From the cell containing the given text, extract its center point as (x, y) coordinate. 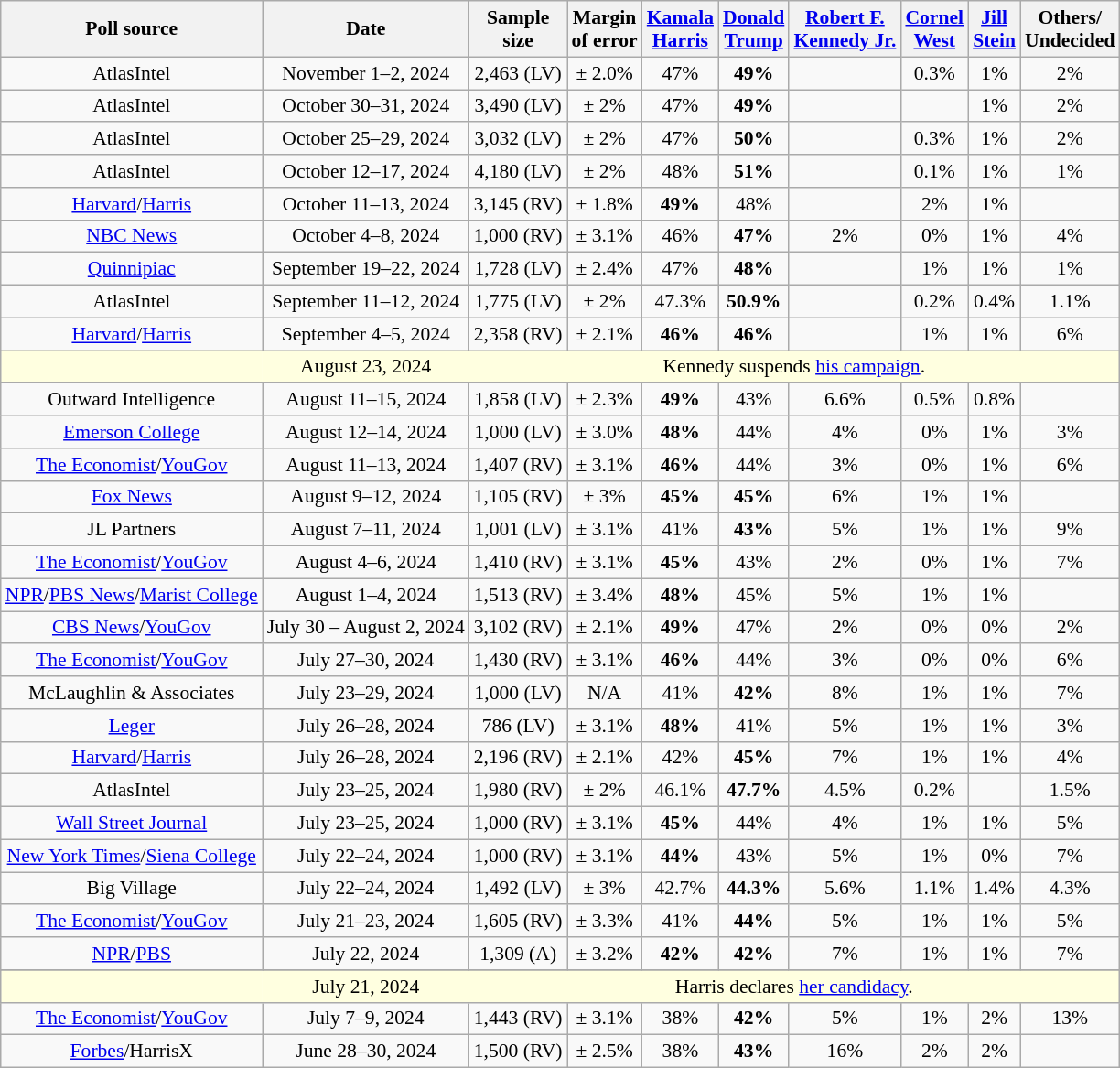
1,728 (LV) (518, 269)
July 21, 2024 (366, 987)
1,105 (RV) (518, 497)
± 3.0% (605, 432)
McLaughlin & Associates (132, 693)
50% (754, 139)
± 2.4% (605, 269)
Others/Undecided (1070, 29)
1,407 (RV) (518, 465)
Poll source (132, 29)
Date (366, 29)
October 25–29, 2024 (366, 139)
2,196 (RV) (518, 758)
DonaldTrump (754, 29)
July 23–29, 2024 (366, 693)
Samplesize (518, 29)
Quinnipiac (132, 269)
1,001 (LV) (518, 530)
1,858 (LV) (518, 400)
47.3% (681, 302)
July 22, 2024 (366, 954)
1,513 (RV) (518, 595)
August 7–11, 2024 (366, 530)
Big Village (132, 889)
NBC News (132, 236)
July 21–23, 2024 (366, 922)
NPR/PBS (132, 954)
July 27–30, 2024 (366, 661)
3,102 (RV) (518, 628)
August 9–12, 2024 (366, 497)
51% (754, 171)
1,492 (LV) (518, 889)
4,180 (LV) (518, 171)
0.8% (994, 400)
KamalaHarris (681, 29)
1,775 (LV) (518, 302)
786 (LV) (518, 726)
Kennedy suspends his campaign. (794, 367)
August 23, 2024 (366, 367)
August 11–13, 2024 (366, 465)
± 3.2% (605, 954)
46.1% (681, 791)
13% (1070, 1019)
October 4–8, 2024 (366, 236)
Marginof error (605, 29)
50.9% (754, 302)
September 19–22, 2024 (366, 269)
August 1–4, 2024 (366, 595)
3,490 (LV) (518, 106)
August 4–6, 2024 (366, 563)
6.6% (845, 400)
N/A (605, 693)
1,430 (RV) (518, 661)
0.4% (994, 302)
0.1% (934, 171)
1.5% (1070, 791)
8% (845, 693)
October 30–31, 2024 (366, 106)
± 3.4% (605, 595)
9% (1070, 530)
± 2.3% (605, 400)
42.7% (681, 889)
Forbes/HarrisX (132, 1052)
2,463 (LV) (518, 73)
November 1–2, 2024 (366, 73)
Fox News (132, 497)
New York Times/Siena College (132, 856)
September 11–12, 2024 (366, 302)
NPR/PBS News/Marist College (132, 595)
Outward Intelligence (132, 400)
1,443 (RV) (518, 1019)
July 30 – August 2, 2024 (366, 628)
Emerson College (132, 432)
JillStein (994, 29)
4.5% (845, 791)
47.7% (754, 791)
3,145 (RV) (518, 204)
1,980 (RV) (518, 791)
October 12–17, 2024 (366, 171)
Wall Street Journal (132, 824)
1.4% (994, 889)
CBS News/YouGov (132, 628)
44.3% (754, 889)
1,309 (A) (518, 954)
± 3.3% (605, 922)
June 28–30, 2024 (366, 1052)
CornelWest (934, 29)
August 11–15, 2024 (366, 400)
1,500 (RV) (518, 1052)
0.5% (934, 400)
± 1.8% (605, 204)
September 4–5, 2024 (366, 334)
2,358 (RV) (518, 334)
1,410 (RV) (518, 563)
16% (845, 1052)
± 2.5% (605, 1052)
Leger (132, 726)
4.3% (1070, 889)
Harris declares her candidacy. (794, 987)
3,032 (LV) (518, 139)
July 7–9, 2024 (366, 1019)
August 12–14, 2024 (366, 432)
Robert F.Kennedy Jr. (845, 29)
± 2.0% (605, 73)
1,605 (RV) (518, 922)
JL Partners (132, 530)
October 11–13, 2024 (366, 204)
5.6% (845, 889)
